Pinpoint the cell where the given text exists, returning its (x, y) midpoint coordinate. 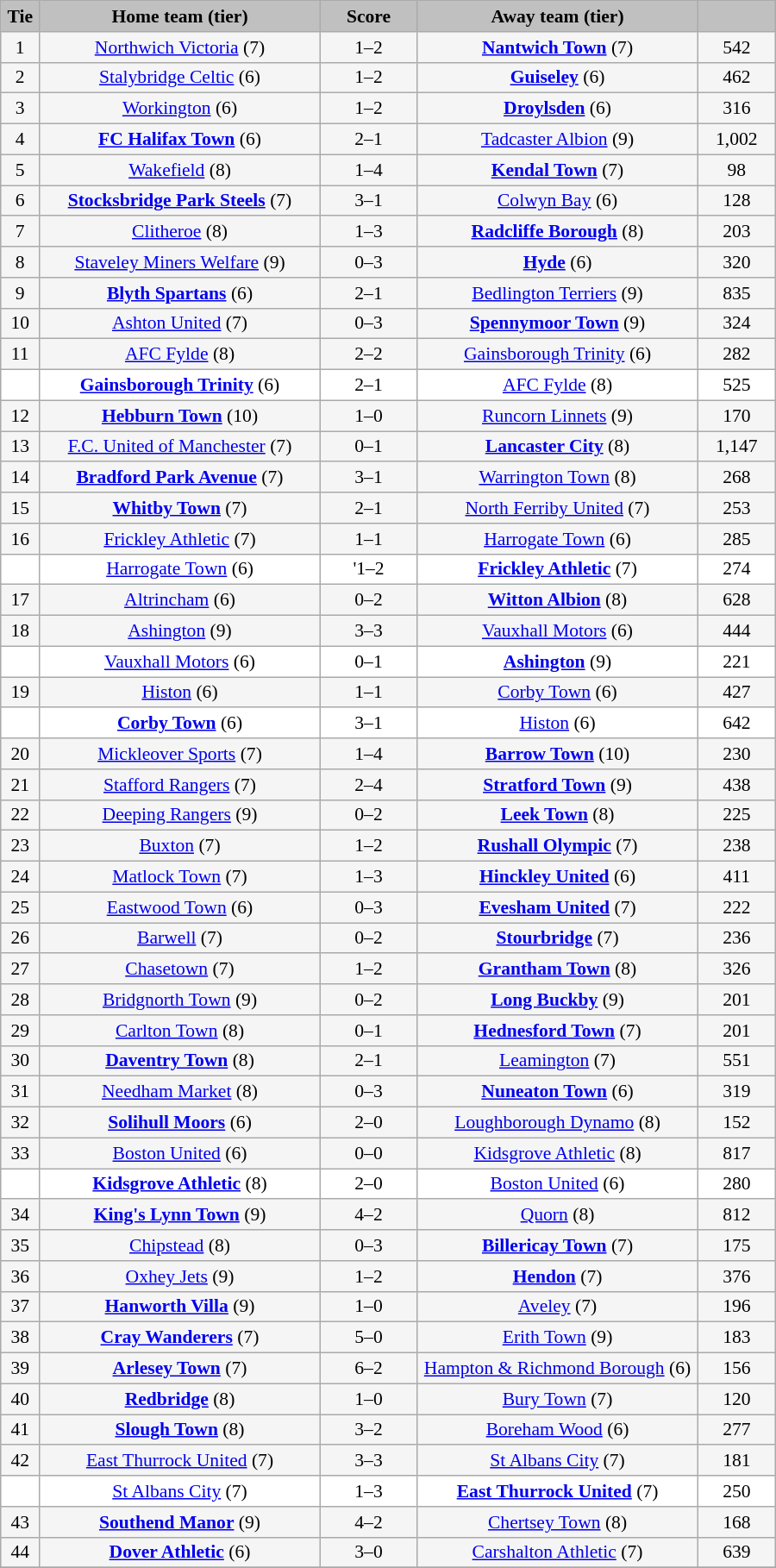
Droylsden (6) (558, 109)
Tie (21, 16)
1 (21, 47)
North Ferriby United (7) (558, 508)
Northwich Victoria (7) (180, 47)
2–4 (368, 785)
Stratford Town (9) (558, 785)
2 (21, 78)
14 (21, 478)
812 (736, 1215)
156 (736, 1369)
42 (21, 1461)
Whitby Town (7) (180, 508)
1,002 (736, 140)
39 (21, 1369)
19 (21, 693)
551 (736, 1061)
20 (21, 754)
Redbridge (8) (180, 1399)
Away team (tier) (558, 16)
282 (736, 354)
Slough Town (8) (180, 1430)
Stocksbridge Park Steels (7) (180, 201)
Witton Albion (8) (558, 600)
285 (736, 539)
203 (736, 232)
7 (21, 232)
Hebburn Town (10) (180, 416)
21 (21, 785)
24 (21, 877)
438 (736, 785)
Nantwich Town (7) (558, 47)
Hyde (6) (558, 262)
Runcorn Linnets (9) (558, 416)
FC Halifax Town (6) (180, 140)
Kendal Town (7) (558, 170)
Radcliffe Borough (8) (558, 232)
32 (21, 1123)
3 (21, 109)
274 (736, 569)
22 (21, 815)
16 (21, 539)
326 (736, 969)
Carlton Town (8) (180, 1031)
4 (21, 140)
Arlesey Town (7) (180, 1369)
Mickleover Sports (7) (180, 754)
25 (21, 907)
Daventry Town (8) (180, 1061)
128 (736, 201)
268 (736, 478)
30 (21, 1061)
Altrincham (6) (180, 600)
462 (736, 78)
230 (736, 754)
31 (21, 1092)
6 (21, 201)
98 (736, 170)
Erith Town (9) (558, 1338)
Hinckley United (6) (558, 877)
13 (21, 447)
Buxton (7) (180, 846)
Solihull Moors (6) (180, 1123)
37 (21, 1307)
Hendon (7) (558, 1276)
26 (21, 938)
6–2 (368, 1369)
Blyth Spartans (6) (180, 293)
280 (736, 1184)
23 (21, 846)
12 (21, 416)
Spennymoor Town (9) (558, 323)
Workington (6) (180, 109)
221 (736, 662)
Quorn (8) (558, 1215)
Clitheroe (8) (180, 232)
181 (736, 1461)
817 (736, 1153)
Leamington (7) (558, 1061)
Warrington Town (8) (558, 478)
Dover Athletic (6) (180, 1552)
Stalybridge Celtic (6) (180, 78)
Loughborough Dynamo (8) (558, 1123)
F.C. United of Manchester (7) (180, 447)
38 (21, 1338)
Leek Town (8) (558, 815)
Chertsey Town (8) (558, 1522)
1,147 (736, 447)
Stafford Rangers (7) (180, 785)
Rushall Olympic (7) (558, 846)
542 (736, 47)
170 (736, 416)
35 (21, 1245)
Stourbridge (7) (558, 938)
3–2 (368, 1430)
277 (736, 1430)
Matlock Town (7) (180, 877)
628 (736, 600)
Bedlington Terriers (9) (558, 293)
27 (21, 969)
Cray Wanderers (7) (180, 1338)
642 (736, 724)
44 (21, 1552)
175 (736, 1245)
168 (736, 1522)
King's Lynn Town (9) (180, 1215)
28 (21, 1000)
411 (736, 877)
Tadcaster Albion (9) (558, 140)
835 (736, 293)
319 (736, 1092)
Aveley (7) (558, 1307)
253 (736, 508)
18 (21, 631)
320 (736, 262)
Boreham Wood (6) (558, 1430)
34 (21, 1215)
5–0 (368, 1338)
11 (21, 354)
Bury Town (7) (558, 1399)
43 (21, 1522)
Southend Manor (9) (180, 1522)
Grantham Town (8) (558, 969)
316 (736, 109)
41 (21, 1430)
Barwell (7) (180, 938)
Billericay Town (7) (558, 1245)
196 (736, 1307)
8 (21, 262)
Hanworth Villa (9) (180, 1307)
5 (21, 170)
3–0 (368, 1552)
Ashton United (7) (180, 323)
Hampton & Richmond Borough (6) (558, 1369)
15 (21, 508)
222 (736, 907)
324 (736, 323)
Oxhey Jets (9) (180, 1276)
427 (736, 693)
Evesham United (7) (558, 907)
Deeping Rangers (9) (180, 815)
236 (736, 938)
376 (736, 1276)
Staveley Miners Welfare (9) (180, 262)
Guiseley (6) (558, 78)
225 (736, 815)
Wakefield (8) (180, 170)
Long Buckby (9) (558, 1000)
Needham Market (8) (180, 1092)
Bridgnorth Town (9) (180, 1000)
120 (736, 1399)
17 (21, 600)
Nuneaton Town (6) (558, 1092)
Carshalton Athletic (7) (558, 1552)
'1–2 (368, 569)
Bradford Park Avenue (7) (180, 478)
40 (21, 1399)
525 (736, 386)
9 (21, 293)
Chipstead (8) (180, 1245)
Colwyn Bay (6) (558, 201)
Hednesford Town (7) (558, 1031)
183 (736, 1338)
250 (736, 1491)
238 (736, 846)
Score (368, 16)
639 (736, 1552)
2–2 (368, 354)
444 (736, 631)
33 (21, 1153)
Barrow Town (10) (558, 754)
0–0 (368, 1153)
152 (736, 1123)
Lancaster City (8) (558, 447)
10 (21, 323)
Home team (tier) (180, 16)
Chasetown (7) (180, 969)
Eastwood Town (6) (180, 907)
29 (21, 1031)
36 (21, 1276)
